Return the [x, y] coordinate for the center point of the cell that contains the specified text.  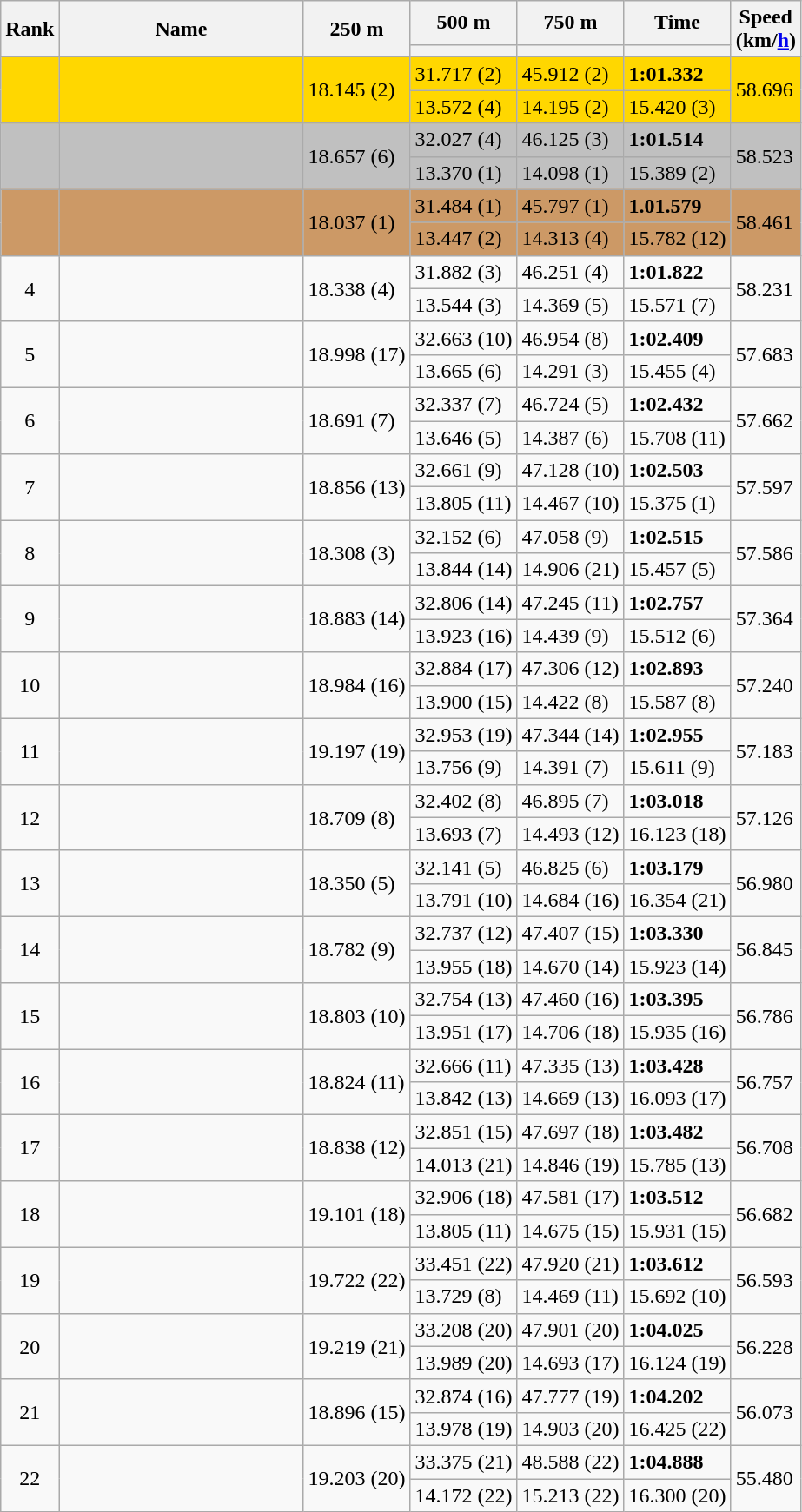
15.708 (11) [678, 437]
56.593 [766, 1280]
33.208 (20) [464, 1330]
14.387 (6) [570, 437]
14.439 (9) [570, 636]
1:03.428 [678, 1066]
13.791 (10) [464, 900]
14.706 (18) [570, 1033]
18.145 (2) [356, 90]
13 [30, 883]
1:03.179 [678, 867]
32.851 (15) [464, 1132]
11 [30, 751]
46.954 (8) [570, 338]
1:03.612 [678, 1264]
16.123 (18) [678, 834]
15.935 (16) [678, 1033]
14.369 (5) [570, 305]
15.512 (6) [678, 636]
10 [30, 685]
1:02.409 [678, 338]
56.228 [766, 1346]
14.469 (11) [570, 1297]
32.953 (19) [464, 735]
13.544 (3) [464, 305]
32.737 (12) [464, 933]
1:04.888 [678, 1462]
18.338 (4) [356, 288]
18.896 (15) [356, 1412]
13.978 (19) [464, 1429]
56.786 [766, 1016]
47.245 (11) [570, 603]
18 [30, 1214]
18.998 (17) [356, 354]
20 [30, 1346]
1:04.025 [678, 1330]
47.901 (20) [570, 1330]
33.451 (22) [464, 1264]
14.391 (7) [570, 768]
32.141 (5) [464, 867]
13.729 (8) [464, 1297]
45.797 (1) [570, 206]
17 [30, 1148]
Speed(km/h) [766, 30]
15.611 (9) [678, 768]
45.912 (2) [570, 74]
9 [30, 619]
14.172 (22) [464, 1495]
13.447 (2) [464, 239]
19.197 (19) [356, 751]
1:03.512 [678, 1198]
1.01.579 [678, 206]
31.882 (3) [464, 272]
14.195 (2) [570, 107]
15.213 (22) [570, 1495]
32.806 (14) [464, 603]
48.588 (22) [570, 1462]
13.989 (20) [464, 1363]
56.708 [766, 1148]
58.696 [766, 90]
56.757 [766, 1082]
14.422 (8) [570, 702]
13.842 (13) [464, 1099]
16.124 (19) [678, 1363]
1:03.482 [678, 1132]
13.646 (5) [464, 437]
47.344 (14) [570, 735]
14.669 (13) [570, 1099]
57.683 [766, 354]
47.306 (12) [570, 669]
15.375 (1) [678, 504]
1:01.514 [678, 140]
32.754 (13) [464, 1000]
1:01.822 [678, 272]
47.407 (15) [570, 933]
14.098 (1) [570, 173]
18.691 (7) [356, 420]
58.523 [766, 156]
46.125 (3) [570, 140]
46.724 (5) [570, 404]
16.425 (22) [678, 1429]
14.291 (3) [570, 371]
47.777 (19) [570, 1396]
15 [30, 1016]
56.980 [766, 883]
1:03.395 [678, 1000]
7 [30, 487]
14.684 (16) [570, 900]
15.420 (3) [678, 107]
18.856 (13) [356, 487]
32.402 (8) [464, 801]
1:02.432 [678, 404]
57.586 [766, 553]
15.587 (8) [678, 702]
13.955 (18) [464, 967]
4 [30, 288]
19.722 (22) [356, 1280]
1:03.018 [678, 801]
18.838 (12) [356, 1148]
1:02.893 [678, 669]
13.665 (6) [464, 371]
15.571 (7) [678, 305]
13.693 (7) [464, 834]
31.717 (2) [464, 74]
13.370 (1) [464, 173]
1:02.757 [678, 603]
13.951 (17) [464, 1033]
13.844 (14) [464, 570]
56.845 [766, 949]
56.682 [766, 1214]
14.675 (15) [570, 1231]
1:02.503 [678, 471]
16.093 (17) [678, 1099]
18.037 (1) [356, 222]
14.693 (17) [570, 1363]
32.027 (4) [464, 140]
1:04.202 [678, 1396]
19.203 (20) [356, 1478]
47.697 (18) [570, 1132]
Time [678, 23]
19.219 (21) [356, 1346]
6 [30, 420]
57.364 [766, 619]
55.480 [766, 1478]
1:02.955 [678, 735]
15.457 (5) [678, 570]
14.013 (21) [464, 1165]
8 [30, 553]
57.662 [766, 420]
57.126 [766, 817]
58.231 [766, 288]
33.375 (21) [464, 1462]
14 [30, 949]
16.354 (21) [678, 900]
15.692 (10) [678, 1297]
15.785 (13) [678, 1165]
14.313 (4) [570, 239]
18.984 (16) [356, 685]
14.846 (19) [570, 1165]
16.300 (20) [678, 1495]
14.903 (20) [570, 1429]
56.073 [766, 1412]
250 m [356, 30]
12 [30, 817]
14.493 (12) [570, 834]
1:01.332 [678, 74]
19.101 (18) [356, 1214]
15.455 (4) [678, 371]
500 m [464, 23]
32.874 (16) [464, 1396]
32.337 (7) [464, 404]
19 [30, 1280]
13.923 (16) [464, 636]
13.900 (15) [464, 702]
18.824 (11) [356, 1082]
46.895 (7) [570, 801]
47.460 (16) [570, 1000]
21 [30, 1412]
18.350 (5) [356, 883]
15.931 (15) [678, 1231]
32.906 (18) [464, 1198]
32.666 (11) [464, 1066]
13.756 (9) [464, 768]
750 m [570, 23]
14.906 (21) [570, 570]
57.183 [766, 751]
57.597 [766, 487]
32.152 (6) [464, 537]
18.308 (3) [356, 553]
13.572 (4) [464, 107]
16 [30, 1082]
58.461 [766, 222]
15.389 (2) [678, 173]
1:03.330 [678, 933]
47.581 (17) [570, 1198]
32.884 (17) [464, 669]
14.670 (14) [570, 967]
47.920 (21) [570, 1264]
31.484 (1) [464, 206]
Rank [30, 30]
5 [30, 354]
32.661 (9) [464, 471]
15.782 (12) [678, 239]
46.825 (6) [570, 867]
18.883 (14) [356, 619]
47.058 (9) [570, 537]
Name [181, 30]
18.709 (8) [356, 817]
57.240 [766, 685]
47.335 (13) [570, 1066]
22 [30, 1478]
46.251 (4) [570, 272]
47.128 (10) [570, 471]
32.663 (10) [464, 338]
18.782 (9) [356, 949]
1:02.515 [678, 537]
15.923 (14) [678, 967]
14.467 (10) [570, 504]
18.803 (10) [356, 1016]
18.657 (6) [356, 156]
